Determine the (x, y) coordinate at the center of the cell enclosing the given text.  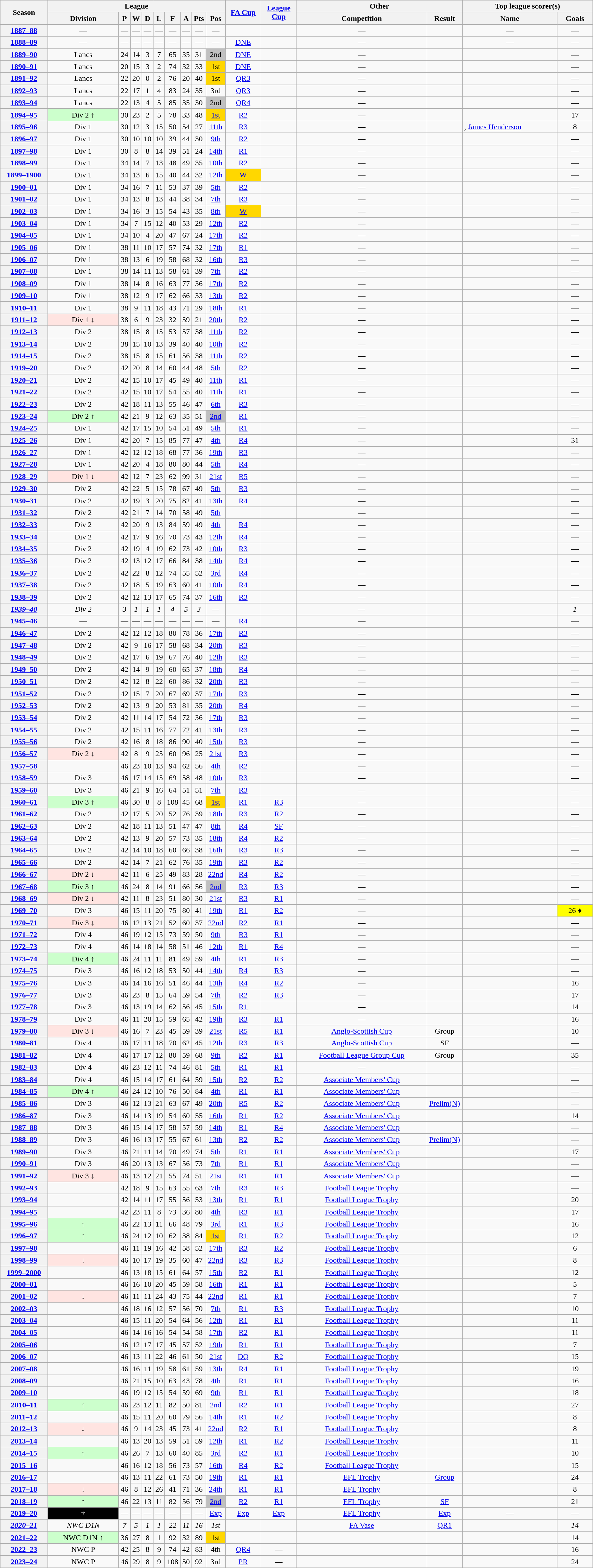
1999–2000 (24, 1272)
1958–59 (24, 778)
1991–92 (24, 1176)
1977–78 (24, 1007)
D (148, 18)
1961–62 (24, 814)
1963–64 (24, 838)
1969–70 (24, 910)
1922–23 (24, 404)
1926–27 (24, 452)
Other (379, 6)
1982–83 (24, 1067)
1904–05 (24, 235)
DQ (243, 1357)
2001–02 (24, 1296)
1955–56 (24, 742)
1930–31 (24, 500)
Division (83, 18)
1993–94 (24, 1200)
1964–65 (24, 850)
24th (215, 1489)
L (159, 18)
1935–36 (24, 561)
League (136, 6)
F (172, 18)
1897–98 (24, 151)
1972–73 (24, 947)
1891–92 (24, 79)
2000–01 (24, 1284)
1901–02 (24, 199)
1996–97 (24, 1236)
6th (215, 404)
FA Vase (362, 1526)
2023–24 (24, 1562)
1995–96 (24, 1224)
1960–61 (24, 802)
1966–67 (24, 874)
1911–12 (24, 320)
1925–26 (24, 440)
1899–1900 (24, 175)
1923–24 (24, 416)
† (83, 1514)
2011–12 (24, 1417)
1949–50 (24, 669)
0 (148, 79)
2018–19 (24, 1501)
2015–16 (24, 1465)
2019–20 (24, 1514)
1950–51 (24, 681)
1888–89 (24, 42)
1895–96 (24, 127)
1947–48 (24, 645)
2006–07 (24, 1357)
1967–68 (24, 886)
90 (186, 742)
1953–54 (24, 717)
1909–10 (24, 296)
1959–60 (24, 790)
1939–40 (24, 609)
1914–15 (24, 356)
1912–13 (24, 332)
Football League Group Cup (362, 1055)
1937–38 (24, 585)
1979–80 (24, 1031)
PR (243, 1562)
1929–30 (24, 488)
, James Henderson (510, 127)
1889–90 (24, 54)
1957–58 (24, 766)
Competition (362, 18)
Pos (215, 18)
28 (199, 874)
2022–23 (24, 1550)
1928–29 (24, 476)
2010–11 (24, 1405)
1985–86 (24, 1103)
1990–91 (24, 1164)
2005–06 (24, 1345)
1997–98 (24, 1248)
League Cup (279, 12)
2009–10 (24, 1393)
1968–69 (24, 898)
Name (510, 18)
99 (186, 476)
Top league scorer(s) (528, 6)
1974–75 (24, 971)
1908–09 (24, 284)
96 (186, 754)
1954–55 (24, 730)
1931–32 (24, 513)
Season (24, 12)
1988–89 (24, 1140)
1933–34 (24, 537)
1910–11 (24, 308)
1956–57 (24, 754)
2014–15 (24, 1453)
FA Cup (243, 12)
2012–13 (24, 1429)
1978–79 (24, 1019)
1913–14 (24, 344)
1992–93 (24, 1188)
NWC D1N ↑ (83, 1538)
1900–01 (24, 187)
94 (172, 766)
1927–28 (24, 464)
1998–99 (24, 1260)
1921–22 (24, 392)
1983–84 (24, 1079)
1984–85 (24, 1091)
1934–35 (24, 549)
1986–87 (24, 1115)
1905–06 (24, 247)
2008–09 (24, 1381)
1898–99 (24, 163)
1994–95 (24, 1212)
1973–74 (24, 959)
1906–07 (24, 259)
1892–93 (24, 91)
NWC D1N (83, 1526)
1920–21 (24, 380)
1932–33 (24, 525)
1962–63 (24, 826)
2020–21 (24, 1526)
1945–46 (24, 621)
26 ♦ (575, 910)
1975–76 (24, 983)
Pts (199, 18)
1989–90 (24, 1152)
1936–37 (24, 573)
Goals (575, 18)
1976–77 (24, 995)
2017–18 (24, 1489)
2021–22 (24, 1538)
1971–72 (24, 935)
1938–39 (24, 597)
91 (172, 886)
P (124, 18)
1980–81 (24, 1043)
A (186, 18)
2013–14 (24, 1441)
1894–95 (24, 115)
1946–47 (24, 633)
1896–97 (24, 139)
1924–25 (24, 428)
1965–66 (24, 862)
2004–05 (24, 1333)
1893–94 (24, 103)
2002–03 (24, 1309)
1948–49 (24, 657)
1903–04 (24, 223)
1952–53 (24, 705)
89 (199, 1538)
1951–52 (24, 693)
1902–03 (24, 211)
1987–88 (24, 1128)
2016–17 (24, 1477)
1907–08 (24, 271)
2007–08 (24, 1369)
1887–88 (24, 30)
1919–20 (24, 368)
QR1 (444, 1526)
1970–71 (24, 923)
2003–04 (24, 1321)
Result (444, 18)
1981–82 (24, 1055)
1890–91 (24, 67)
